Determine the [X, Y] coordinate at the center of the cell enclosing the given text.  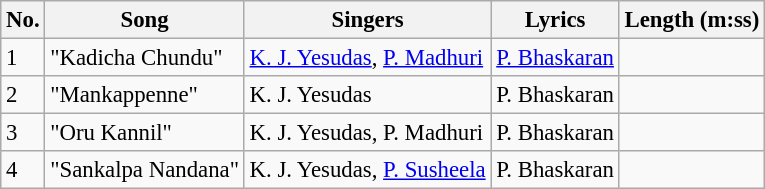
1 [23, 58]
No. [23, 20]
K. J. Yesudas, P. Susheela [368, 170]
K. J. Yesudas [368, 95]
Lyrics [555, 20]
Singers [368, 20]
2 [23, 95]
"Sankalpa Nandana" [144, 170]
"Mankappenne" [144, 95]
4 [23, 170]
"Oru Kannil" [144, 133]
"Kadicha Chundu" [144, 58]
3 [23, 133]
Song [144, 20]
Length (m:ss) [692, 20]
